Pinpoint the cell where the given text exists, returning its [x, y] midpoint coordinate. 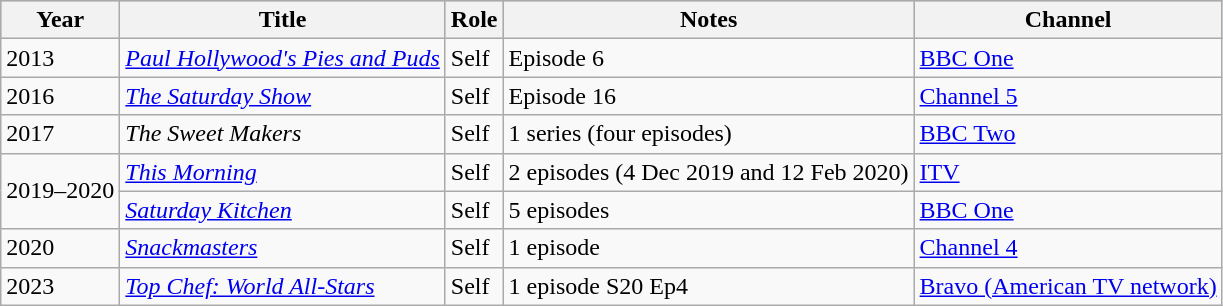
Bravo (American TV network) [1068, 286]
Episode 6 [708, 58]
Role [474, 20]
2017 [60, 134]
Channel 4 [1068, 248]
2 episodes (4 Dec 2019 and 12 Feb 2020) [708, 172]
2016 [60, 96]
Snackmasters [283, 248]
2013 [60, 58]
This Morning [283, 172]
ITV [1068, 172]
Episode 16 [708, 96]
Top Chef: World All-Stars [283, 286]
The Sweet Makers [283, 134]
Paul Hollywood's Pies and Puds [283, 58]
BBC Two [1068, 134]
Title [283, 20]
The Saturday Show [283, 96]
5 episodes [708, 210]
1 episode S20 Ep4 [708, 286]
2019–2020 [60, 191]
Year [60, 20]
Channel 5 [1068, 96]
Saturday Kitchen [283, 210]
1 episode [708, 248]
1 series (four episodes) [708, 134]
Notes [708, 20]
Channel [1068, 20]
2020 [60, 248]
2023 [60, 286]
